Search for the cell housing the specified text and yield its [x, y] center coordinate. 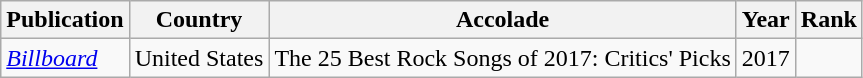
Country [199, 20]
Year [766, 20]
Accolade [502, 20]
Publication [65, 20]
United States [199, 58]
Rank [828, 20]
Billboard [65, 58]
The 25 Best Rock Songs of 2017: Critics' Picks [502, 58]
2017 [766, 58]
